Provide the (x, y) coordinate of the cell's center where the given text is located.  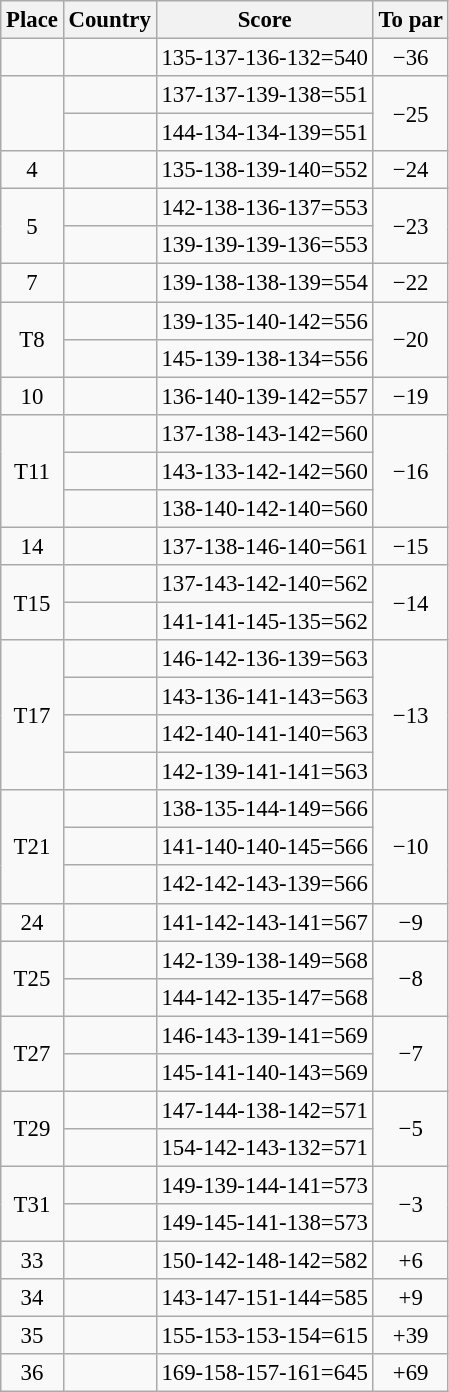
T17 (32, 715)
139-138-138-139=554 (264, 283)
Place (32, 20)
5 (32, 226)
+39 (410, 1336)
141-140-140-145=566 (264, 847)
−10 (410, 846)
33 (32, 1261)
+69 (410, 1373)
135-138-139-140=552 (264, 170)
T8 (32, 340)
−14 (410, 602)
137-138-143-142=560 (264, 433)
−19 (410, 396)
149-145-141-138=573 (264, 1223)
135-137-136-132=540 (264, 58)
34 (32, 1298)
−9 (410, 922)
145-139-138-134=556 (264, 358)
24 (32, 922)
T29 (32, 1128)
136-140-139-142=557 (264, 396)
T25 (32, 978)
T11 (32, 470)
T27 (32, 1054)
−7 (410, 1054)
7 (32, 283)
146-143-139-141=569 (264, 1035)
T31 (32, 1204)
138-140-142-140=560 (264, 509)
To par (410, 20)
Score (264, 20)
138-135-144-149=566 (264, 809)
145-141-140-143=569 (264, 1073)
10 (32, 396)
T21 (32, 846)
−36 (410, 58)
142-139-141-141=563 (264, 772)
137-137-139-138=551 (264, 95)
−22 (410, 283)
−3 (410, 1204)
150-142-148-142=582 (264, 1261)
14 (32, 546)
147-144-138-142=571 (264, 1110)
154-142-143-132=571 (264, 1148)
36 (32, 1373)
143-136-141-143=563 (264, 697)
137-143-142-140=562 (264, 584)
142-139-138-149=568 (264, 960)
−5 (410, 1128)
137-138-146-140=561 (264, 546)
142-142-143-139=566 (264, 885)
143-147-151-144=585 (264, 1298)
139-135-140-142=556 (264, 321)
35 (32, 1336)
4 (32, 170)
−24 (410, 170)
−8 (410, 978)
149-139-144-141=573 (264, 1185)
−13 (410, 715)
142-138-136-137=553 (264, 208)
+9 (410, 1298)
−15 (410, 546)
−16 (410, 470)
141-141-145-135=562 (264, 621)
Country (110, 20)
142-140-141-140=563 (264, 734)
−25 (410, 114)
139-139-139-136=553 (264, 245)
144-142-135-147=568 (264, 997)
143-133-142-142=560 (264, 471)
169-158-157-161=645 (264, 1373)
141-142-143-141=567 (264, 922)
−23 (410, 226)
+6 (410, 1261)
146-142-136-139=563 (264, 659)
T15 (32, 602)
−20 (410, 340)
144-134-134-139=551 (264, 133)
155-153-153-154=615 (264, 1336)
